Capture the cell that displays the provided text and extract its (x, y) central coordinate. 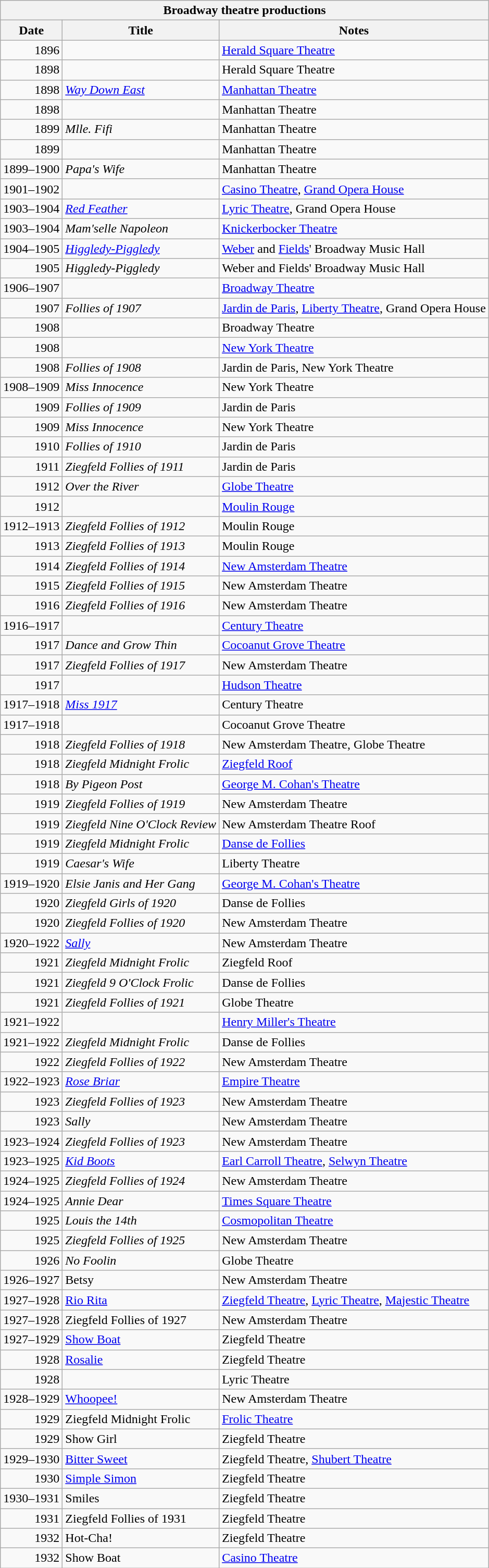
1927–1929 (31, 1340)
1915 (31, 586)
Times Square Theatre (354, 1200)
1923–1925 (31, 1161)
Liberty Theatre (354, 863)
Cosmopolitan Theatre (354, 1221)
1910 (31, 447)
1919–1920 (31, 884)
1930 (31, 1478)
Ziegfeld Follies of 1924 (141, 1181)
Show Girl (141, 1439)
Rosalie (141, 1359)
Ziegfeld Follies of 1913 (141, 546)
1896 (31, 50)
Dance and Grow Thin (141, 645)
Smiles (141, 1498)
Follies of 1907 (141, 308)
Title (141, 30)
Betsy (141, 1280)
1914 (31, 566)
Kid Boots (141, 1161)
Empire Theatre (354, 1082)
Miss 1917 (141, 705)
Lyric Theatre (354, 1379)
1920–1922 (31, 943)
1911 (31, 467)
Whoopee! (141, 1399)
Way Down East (141, 90)
New Amsterdam Theatre Roof (354, 824)
Red Feather (141, 209)
Ziegfeld Follies of 1919 (141, 804)
Ziegfeld Follies of 1917 (141, 665)
Bitter Sweet (141, 1459)
Hudson Theatre (354, 685)
Elsie Janis and Her Gang (141, 884)
Knickerbocker Theatre (354, 228)
Ziegfeld Nine O'Clock Review (141, 824)
Broadway theatre productions (245, 10)
1904–1905 (31, 249)
1908–1909 (31, 387)
1899–1900 (31, 169)
Over the River (141, 486)
1913 (31, 546)
Ziegfeld Follies of 1921 (141, 1002)
1926 (31, 1260)
Follies of 1908 (141, 367)
Ziegfeld Follies of 1925 (141, 1241)
Mlle. Fifi (141, 129)
Jardin de Paris, New York Theatre (354, 367)
Ziegfeld Follies of 1931 (141, 1518)
1922–1923 (31, 1082)
Ziegfeld Follies of 1916 (141, 606)
1907 (31, 308)
Simple Simon (141, 1478)
Frolic Theatre (354, 1419)
Casino Theatre, Grand Opera House (354, 189)
Ziegfeld Follies of 1915 (141, 586)
Henry Miller's Theatre (354, 1022)
1931 (31, 1518)
1929–1930 (31, 1459)
1916 (31, 606)
Papa's Wife (141, 169)
1930–1931 (31, 1498)
Follies of 1909 (141, 407)
Caesar's Wife (141, 863)
New Amsterdam Theatre, Globe Theatre (354, 744)
Casino Theatre (354, 1558)
1901–1902 (31, 189)
Earl Carroll Theatre, Selwyn Theatre (354, 1161)
Notes (354, 30)
Jardin de Paris, Liberty Theatre, Grand Opera House (354, 308)
Date (31, 30)
Ziegfeld Follies of 1927 (141, 1320)
1916–1917 (31, 626)
1912–1913 (31, 526)
Ziegfeld Follies of 1911 (141, 467)
1922 (31, 1062)
1906–1907 (31, 288)
1926–1927 (31, 1280)
Lyric Theatre, Grand Opera House (354, 209)
Ziegfeld Theatre, Lyric Theatre, Majestic Theatre (354, 1300)
1905 (31, 268)
1923–1924 (31, 1141)
Ziegfeld Girls of 1920 (141, 903)
Ziegfeld 9 O'Clock Frolic (141, 983)
Annie Dear (141, 1200)
Hot-Cha! (141, 1538)
Ziegfeld Follies of 1920 (141, 923)
Ziegfeld Theatre, Shubert Theatre (354, 1459)
Ziegfeld Follies of 1918 (141, 744)
Ziegfeld Follies of 1922 (141, 1062)
1928–1929 (31, 1399)
By Pigeon Post (141, 784)
Ziegfeld Follies of 1914 (141, 566)
Ziegfeld Follies of 1912 (141, 526)
Rio Rita (141, 1300)
No Foolin (141, 1260)
Mam'selle Napoleon (141, 228)
Louis the 14th (141, 1221)
Follies of 1910 (141, 447)
Rose Briar (141, 1082)
